For the text-containing cell, return its midpoint in [X, Y] coordinate format. 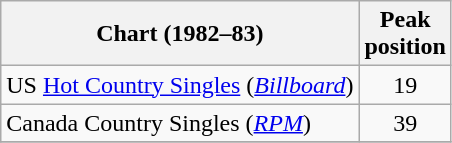
39 [405, 123]
Chart (1982–83) [180, 34]
US Hot Country Singles (Billboard) [180, 85]
19 [405, 85]
Peakposition [405, 34]
Canada Country Singles (RPM) [180, 123]
